Return (x, y) of the center of cell containing provided text 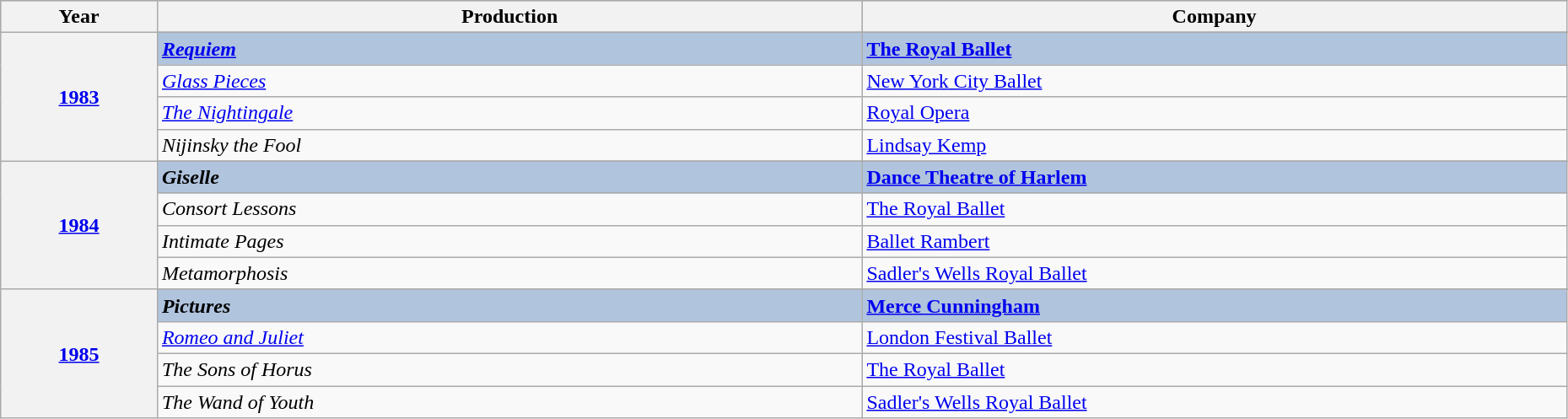
Lindsay Kemp (1215, 145)
Company (1215, 17)
Metamorphosis (509, 273)
1983 (79, 97)
Consort Lessons (509, 209)
New York City Ballet (1215, 81)
The Wand of Youth (509, 402)
Requiem (509, 49)
Production (509, 17)
London Festival Ballet (1215, 337)
1985 (79, 353)
1984 (79, 225)
Royal Opera (1215, 113)
The Sons of Horus (509, 369)
Giselle (509, 177)
Nijinsky the Fool (509, 145)
Ballet Rambert (1215, 241)
The Nightingale (509, 113)
Intimate Pages (509, 241)
Romeo and Juliet (509, 337)
Dance Theatre of Harlem (1215, 177)
Merce Cunningham (1215, 305)
Glass Pieces (509, 81)
Pictures (509, 305)
Year (79, 17)
